Provide the (x, y) coordinate of the cell's center where the given text is located.  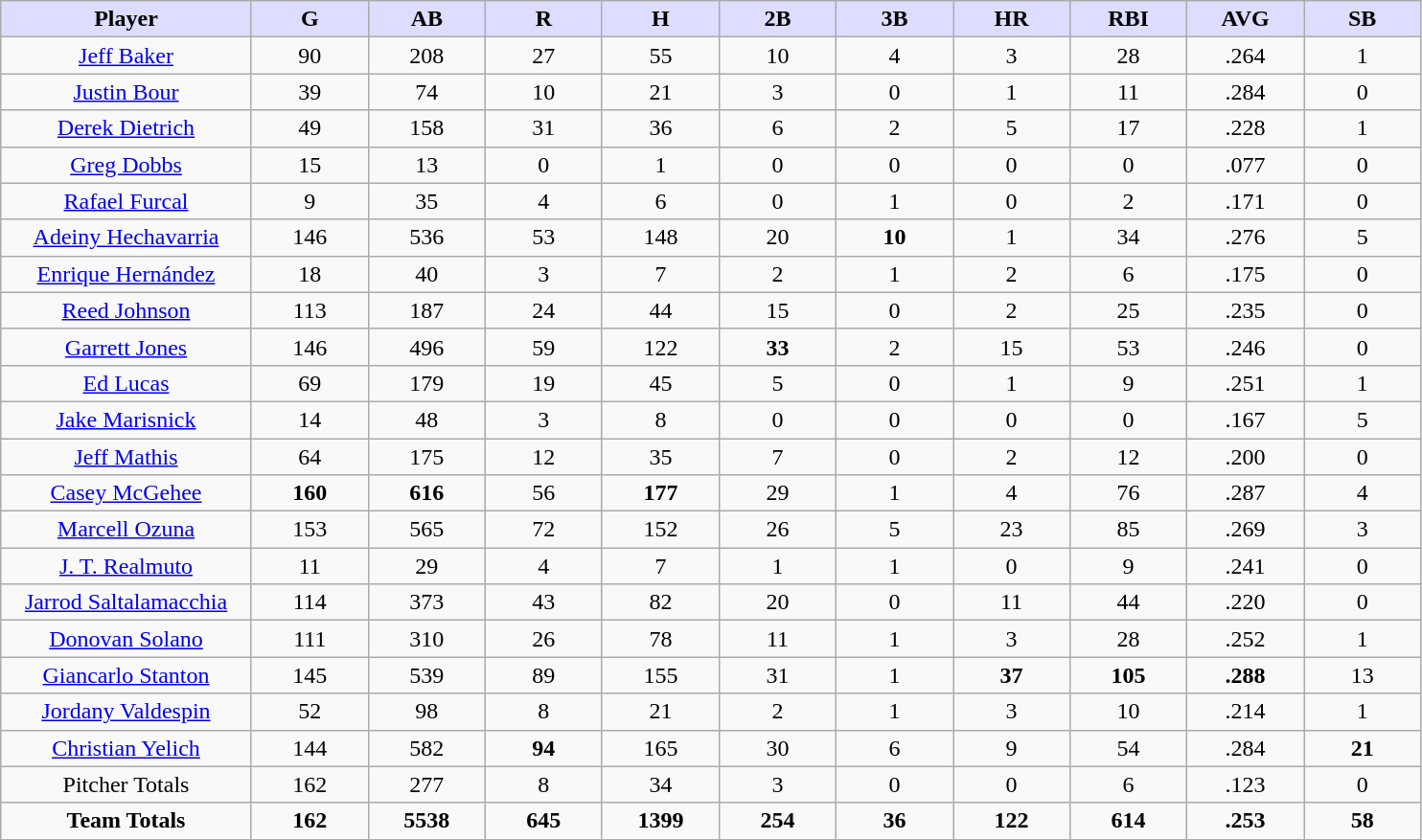
24 (543, 310)
30 (777, 748)
49 (310, 128)
5538 (426, 821)
Adeiny Hechavarria (126, 238)
105 (1129, 675)
69 (310, 383)
614 (1129, 821)
17 (1129, 128)
45 (660, 383)
Team Totals (126, 821)
43 (543, 602)
165 (660, 748)
177 (660, 493)
208 (426, 56)
Derek Dietrich (126, 128)
14 (310, 420)
Jordany Valdespin (126, 712)
.167 (1246, 420)
Christian Yelich (126, 748)
.287 (1246, 493)
179 (426, 383)
144 (310, 748)
Jeff Baker (126, 56)
Jarrod Saltalamacchia (126, 602)
52 (310, 712)
.264 (1246, 56)
565 (426, 530)
113 (310, 310)
Donovan Solano (126, 639)
158 (426, 128)
.175 (1246, 274)
373 (426, 602)
98 (426, 712)
.200 (1246, 457)
Garrett Jones (126, 347)
.252 (1246, 639)
Ed Lucas (126, 383)
AB (426, 19)
59 (543, 347)
85 (1129, 530)
582 (426, 748)
148 (660, 238)
76 (1129, 493)
.228 (1246, 128)
616 (426, 493)
.214 (1246, 712)
277 (426, 784)
Rafael Furcal (126, 201)
27 (543, 56)
40 (426, 274)
54 (1129, 748)
25 (1129, 310)
.171 (1246, 201)
496 (426, 347)
78 (660, 639)
.235 (1246, 310)
90 (310, 56)
89 (543, 675)
Giancarlo Stanton (126, 675)
.269 (1246, 530)
114 (310, 602)
536 (426, 238)
64 (310, 457)
RBI (1129, 19)
G (310, 19)
.220 (1246, 602)
37 (1011, 675)
175 (426, 457)
310 (426, 639)
.241 (1246, 566)
AVG (1246, 19)
23 (1011, 530)
Justin Bour (126, 92)
Casey McGehee (126, 493)
Jeff Mathis (126, 457)
74 (426, 92)
HR (1011, 19)
Player (126, 19)
48 (426, 420)
33 (777, 347)
Marcell Ozuna (126, 530)
145 (310, 675)
58 (1363, 821)
H (660, 19)
645 (543, 821)
Reed Johnson (126, 310)
.276 (1246, 238)
18 (310, 274)
.251 (1246, 383)
1399 (660, 821)
Jake Marisnick (126, 420)
539 (426, 675)
56 (543, 493)
J. T. Realmuto (126, 566)
Pitcher Totals (126, 784)
153 (310, 530)
19 (543, 383)
111 (310, 639)
39 (310, 92)
.246 (1246, 347)
155 (660, 675)
254 (777, 821)
55 (660, 56)
SB (1363, 19)
72 (543, 530)
152 (660, 530)
.077 (1246, 165)
160 (310, 493)
94 (543, 748)
.123 (1246, 784)
3B (894, 19)
.288 (1246, 675)
Greg Dobbs (126, 165)
2B (777, 19)
Enrique Hernández (126, 274)
187 (426, 310)
R (543, 19)
82 (660, 602)
.253 (1246, 821)
